Output the [X, Y] coordinate of the center of the cell containing the given text.  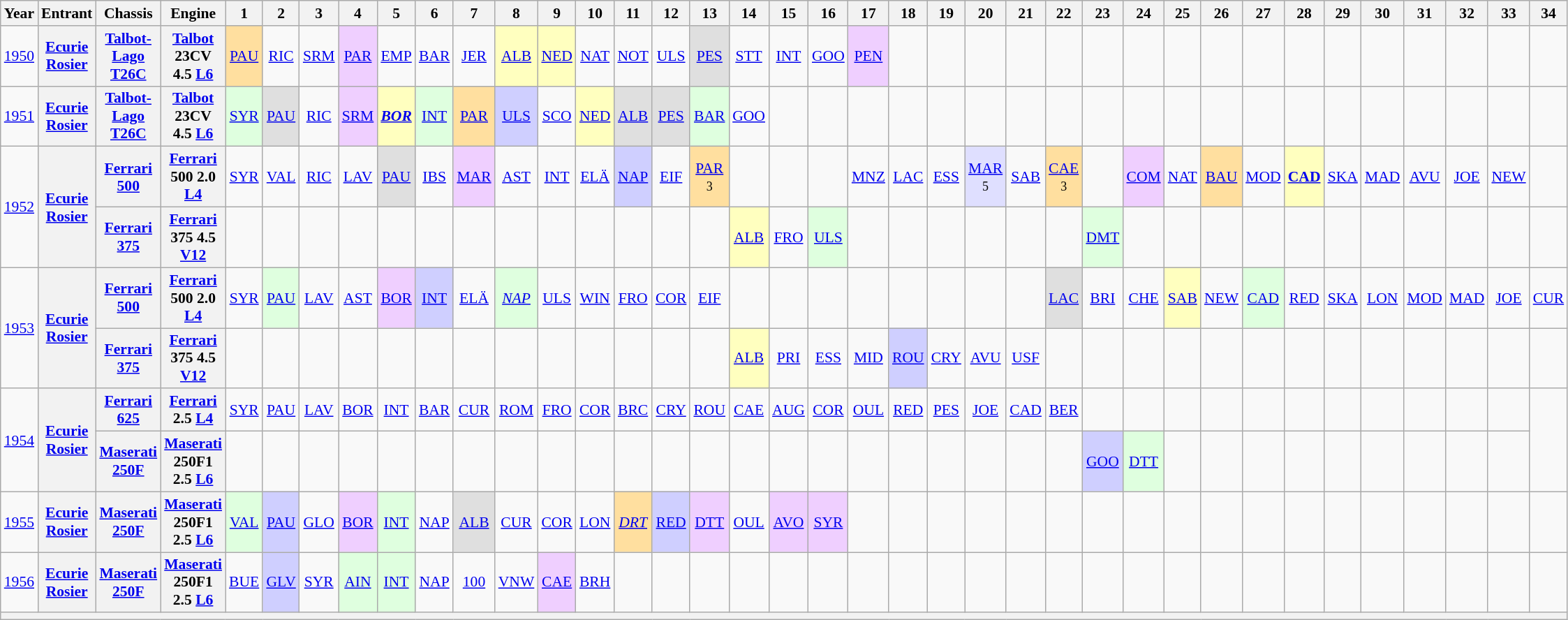
Ferrari 2.5 L4 [193, 411]
13 [709, 13]
16 [828, 13]
20 [986, 13]
6 [434, 13]
NOT [633, 56]
MID [868, 359]
14 [748, 13]
MAR [473, 177]
JER [473, 56]
1956 [20, 582]
11 [633, 13]
BUE [244, 582]
1955 [20, 522]
7 [473, 13]
Engine [193, 13]
28 [1304, 13]
1 [244, 13]
24 [1144, 13]
ROM [517, 411]
1954 [20, 441]
PEN [868, 56]
5 [397, 13]
MNZ [868, 177]
9 [557, 13]
SCO [557, 116]
STT [748, 56]
GLV [281, 582]
1952 [20, 207]
AUG [789, 411]
100 [473, 582]
21 [1026, 13]
Chassis [128, 13]
18 [908, 13]
EMP [397, 56]
33 [1508, 13]
25 [1183, 13]
4 [358, 13]
WIN [595, 297]
VNW [517, 582]
19 [947, 13]
BRC [633, 411]
Year [20, 13]
Ferrari 625 [128, 411]
1953 [20, 328]
22 [1064, 13]
10 [595, 13]
GLO [319, 522]
BRH [595, 582]
DMT [1102, 237]
29 [1343, 13]
15 [789, 13]
CAE3 [1064, 177]
CHE [1144, 297]
PAR3 [709, 177]
BRI [1102, 297]
BAU [1222, 177]
PRI [789, 359]
12 [672, 13]
COM [1144, 177]
30 [1382, 13]
2 [281, 13]
34 [1548, 13]
1950 [20, 56]
3 [319, 13]
32 [1467, 13]
8 [517, 13]
AVO [789, 522]
Entrant [67, 13]
26 [1222, 13]
27 [1264, 13]
AIN [358, 582]
1951 [20, 116]
17 [868, 13]
MAR5 [986, 177]
IBS [434, 177]
31 [1424, 13]
BER [1064, 411]
DRT [633, 522]
USF [1026, 359]
23 [1102, 13]
